Provide the (X, Y) coordinate of the cell's center where the given text is located.  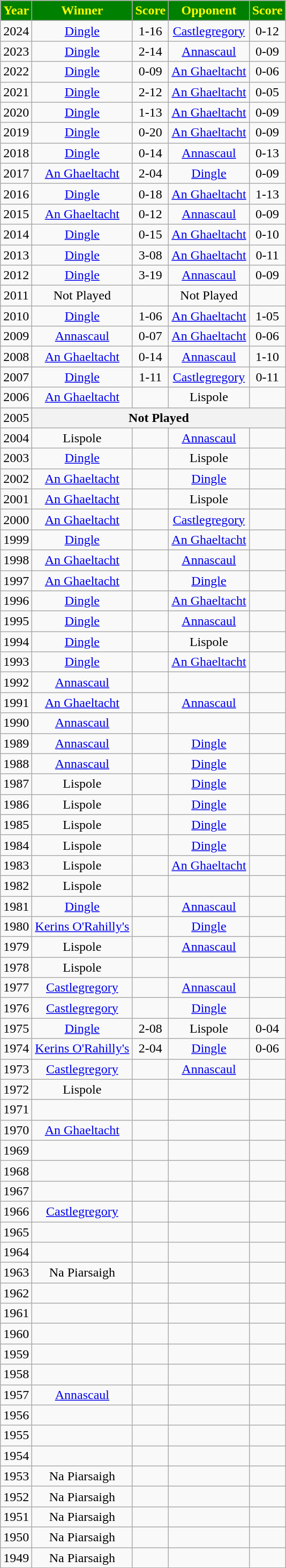
1999 (16, 540)
0-15 (150, 234)
2002 (16, 479)
1995 (16, 621)
2-08 (150, 1028)
1949 (16, 1558)
1970 (16, 1130)
1962 (16, 1293)
2012 (16, 275)
1986 (16, 804)
2000 (16, 519)
1964 (16, 1252)
1978 (16, 967)
2015 (16, 214)
2009 (16, 336)
Winner (82, 11)
Opponent (209, 11)
2011 (16, 296)
1-11 (150, 377)
1977 (16, 988)
2020 (16, 112)
1958 (16, 1374)
1992 (16, 682)
2007 (16, 377)
1-06 (150, 316)
2019 (16, 133)
2006 (16, 397)
1954 (16, 1456)
1951 (16, 1517)
1-10 (267, 357)
2024 (16, 31)
1969 (16, 1150)
1950 (16, 1537)
2005 (16, 418)
1998 (16, 560)
1953 (16, 1476)
1956 (16, 1415)
2021 (16, 92)
1994 (16, 642)
1972 (16, 1089)
1-05 (267, 316)
1961 (16, 1313)
0-07 (150, 336)
0-10 (267, 234)
2003 (16, 458)
1991 (16, 703)
1993 (16, 662)
1984 (16, 845)
2010 (16, 316)
1997 (16, 580)
1983 (16, 865)
2-12 (150, 92)
1952 (16, 1496)
1988 (16, 764)
Year (16, 11)
2022 (16, 72)
1959 (16, 1354)
1966 (16, 1211)
2017 (16, 173)
2016 (16, 194)
1955 (16, 1435)
1985 (16, 825)
2014 (16, 234)
0-04 (267, 1028)
1967 (16, 1191)
2001 (16, 499)
1982 (16, 886)
2018 (16, 153)
2023 (16, 51)
1990 (16, 723)
1996 (16, 601)
1979 (16, 947)
2013 (16, 255)
1971 (16, 1110)
0-20 (150, 133)
1965 (16, 1232)
1987 (16, 784)
2004 (16, 438)
1963 (16, 1273)
1981 (16, 906)
1960 (16, 1334)
0-18 (150, 194)
1976 (16, 1008)
3-08 (150, 255)
1980 (16, 927)
1973 (16, 1069)
0-13 (267, 153)
2-14 (150, 51)
1957 (16, 1395)
1974 (16, 1049)
1-16 (150, 31)
2008 (16, 357)
3-19 (150, 275)
1989 (16, 743)
0-05 (267, 92)
1968 (16, 1171)
1975 (16, 1028)
